For the text-containing cell, return its midpoint in (X, Y) coordinate format. 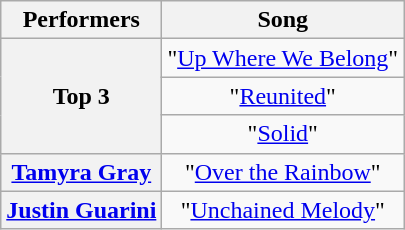
Tamyra Gray (82, 172)
"Reunited" (283, 96)
"Over the Rainbow" (283, 172)
Top 3 (82, 96)
Justin Guarini (82, 210)
"Up Where We Belong" (283, 58)
"Unchained Melody" (283, 210)
"Solid" (283, 134)
Performers (82, 20)
Song (283, 20)
